Output the [X, Y] coordinate of the center of the cell containing the given text.  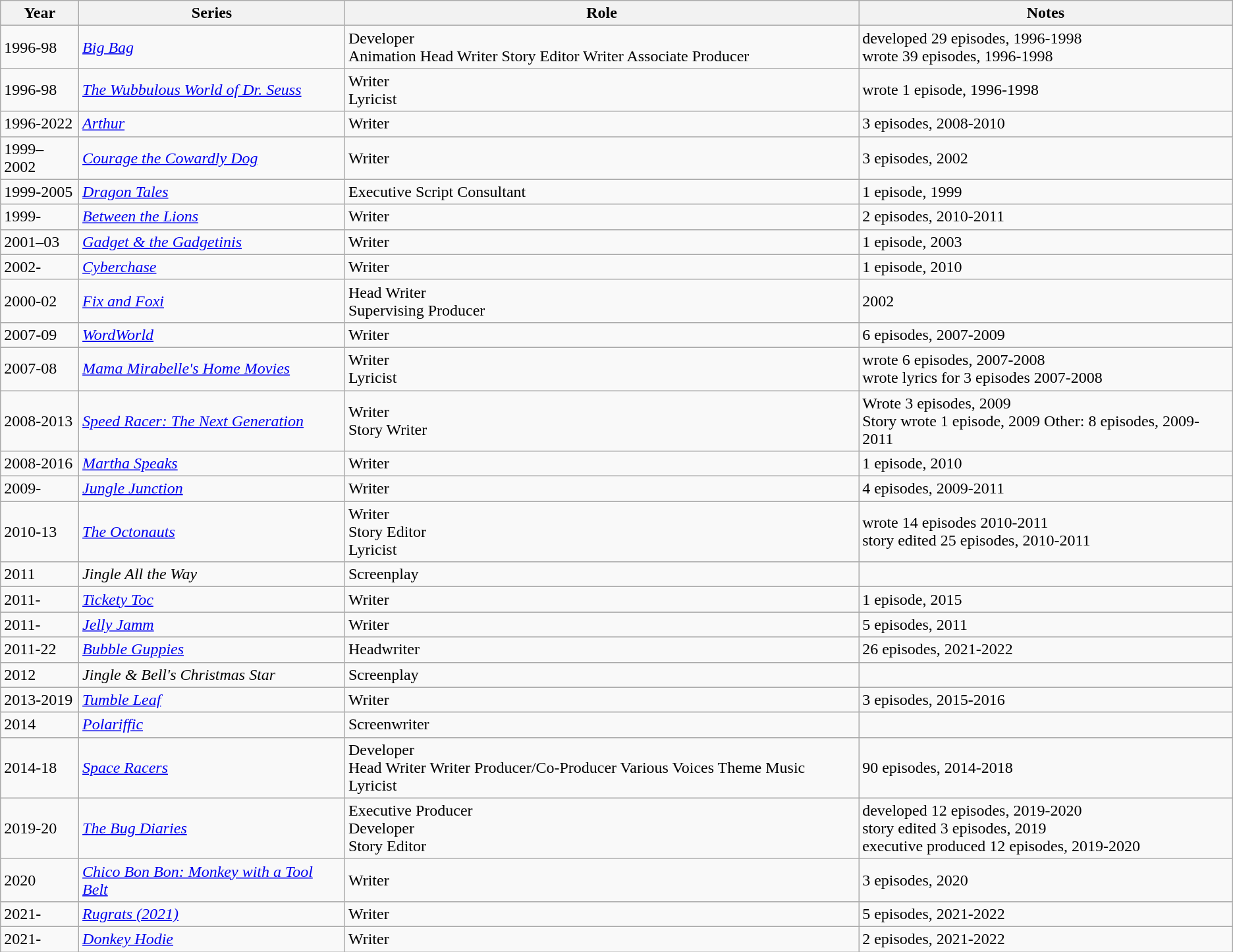
Role [601, 13]
wrote 14 episodes 2010-2011story edited 25 episodes, 2010-2011 [1046, 532]
wrote 6 episodes, 2007-2008wrote lyrics for 3 episodes 2007-2008 [1046, 369]
Jelly Jamm [212, 625]
1999-2005 [40, 192]
1999–2002 [40, 158]
2014-18 [40, 768]
Jingle & Bell's Christmas Star [212, 675]
2002 [1046, 300]
1999- [40, 217]
Mama Mirabelle's Home Movies [212, 369]
Year [40, 13]
2011-22 [40, 650]
2012 [40, 675]
2008-2016 [40, 464]
2019-20 [40, 828]
Gadget & the Gadgetinis [212, 242]
2 episodes, 2010-2011 [1046, 217]
Rugrats (2021) [212, 914]
WriterStory EditorLyricist [601, 532]
Arthur [212, 124]
2020 [40, 880]
Courage the Cowardly Dog [212, 158]
1 episode, 2015 [1046, 600]
Big Bag [212, 47]
Donkey Hodie [212, 939]
WordWorld [212, 335]
Headwriter [601, 650]
1 episode, 1999 [1046, 192]
2011 [40, 574]
2008-2013 [40, 420]
Chico Bon Bon: Monkey with a Tool Belt [212, 880]
Tickety Toc [212, 600]
4 episodes, 2009-2011 [1046, 489]
Series [212, 13]
90 episodes, 2014-2018 [1046, 768]
26 episodes, 2021-2022 [1046, 650]
Martha Speaks [212, 464]
2014 [40, 725]
The Bug Diaries [212, 828]
Jungle Junction [212, 489]
developed 29 episodes, 1996-1998wrote 39 episodes, 1996-1998 [1046, 47]
Between the Lions [212, 217]
1 episode, 2003 [1046, 242]
Wrote 3 episodes, 2009Story wrote 1 episode, 2009 Other: 8 episodes, 2009-2011 [1046, 420]
Polariffic [212, 725]
5 episodes, 2021-2022 [1046, 914]
Executive Script Consultant [601, 192]
Cyberchase [212, 267]
wrote 1 episode, 1996-1998 [1046, 90]
5 episodes, 2011 [1046, 625]
2007-08 [40, 369]
2010-13 [40, 532]
2000-02 [40, 300]
2002- [40, 267]
3 episodes, 2020 [1046, 880]
Bubble Guppies [212, 650]
2007-09 [40, 335]
Dragon Tales [212, 192]
3 episodes, 2002 [1046, 158]
The Wubbulous World of Dr. Seuss [212, 90]
DeveloperHead Writer Writer Producer/Co-Producer Various Voices Theme Music Lyricist [601, 768]
2 episodes, 2021-2022 [1046, 939]
Head WriterSupervising Producer [601, 300]
2009- [40, 489]
1996-2022 [40, 124]
Speed Racer: The Next Generation [212, 420]
6 episodes, 2007-2009 [1046, 335]
2001–03 [40, 242]
Screenwriter [601, 725]
Notes [1046, 13]
The Octonauts [212, 532]
DeveloperAnimation Head Writer Story Editor Writer Associate Producer [601, 47]
WriterStory Writer [601, 420]
3 episodes, 2015-2016 [1046, 700]
Jingle All the Way [212, 574]
Executive ProducerDeveloperStory Editor [601, 828]
Fix and Foxi [212, 300]
3 episodes, 2008-2010 [1046, 124]
Tumble Leaf [212, 700]
2013-2019 [40, 700]
developed 12 episodes, 2019-2020story edited 3 episodes, 2019executive produced 12 episodes, 2019-2020 [1046, 828]
Space Racers [212, 768]
